Return [x, y] of the center of cell containing provided text 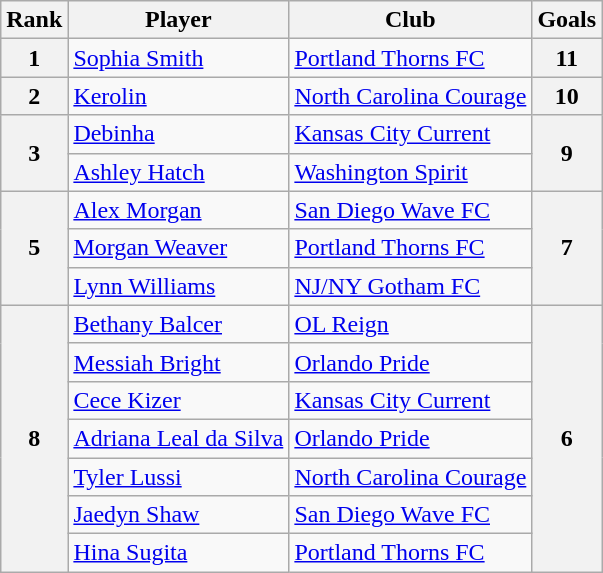
Alex Morgan [178, 210]
Kerolin [178, 96]
Club [410, 20]
Lynn Williams [178, 286]
Hina Sugita [178, 553]
OL Reign [410, 324]
Jaedyn Shaw [178, 515]
11 [567, 58]
5 [34, 248]
6 [567, 438]
Player [178, 20]
9 [567, 153]
Tyler Lussi [178, 477]
1 [34, 58]
10 [567, 96]
Bethany Balcer [178, 324]
Cece Kizer [178, 400]
Sophia Smith [178, 58]
7 [567, 248]
8 [34, 438]
2 [34, 96]
Adriana Leal da Silva [178, 438]
Morgan Weaver [178, 248]
Ashley Hatch [178, 172]
Washington Spirit [410, 172]
Goals [567, 20]
Rank [34, 20]
Debinha [178, 134]
Messiah Bright [178, 362]
NJ/NY Gotham FC [410, 286]
3 [34, 153]
